Output the (X, Y) coordinate of the center of the cell containing the given text.  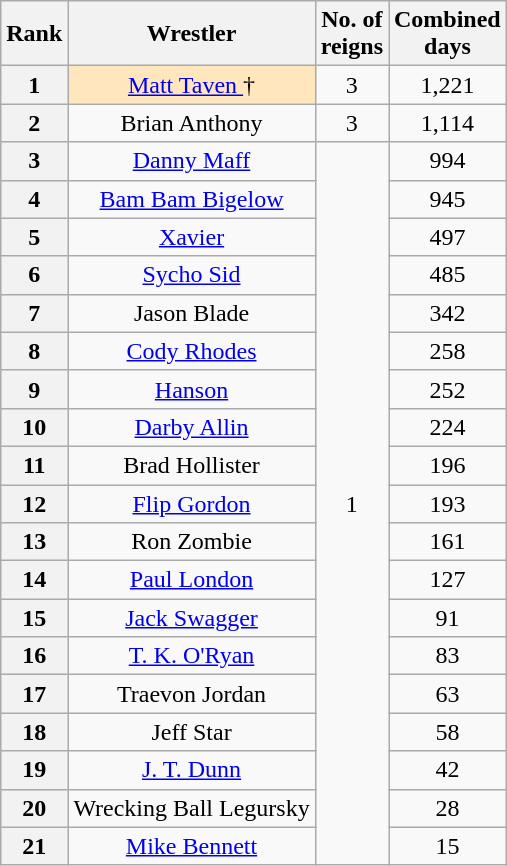
Xavier (192, 237)
994 (447, 161)
5 (34, 237)
Wrecking Ball Legursky (192, 808)
19 (34, 770)
11 (34, 465)
4 (34, 199)
Sycho Sid (192, 275)
945 (447, 199)
16 (34, 656)
14 (34, 580)
252 (447, 389)
58 (447, 732)
91 (447, 618)
497 (447, 237)
12 (34, 503)
Danny Maff (192, 161)
20 (34, 808)
2 (34, 123)
10 (34, 427)
224 (447, 427)
8 (34, 351)
No. ofreigns (352, 34)
28 (447, 808)
161 (447, 542)
193 (447, 503)
342 (447, 313)
6 (34, 275)
258 (447, 351)
J. T. Dunn (192, 770)
Cody Rhodes (192, 351)
17 (34, 694)
Combineddays (447, 34)
Rank (34, 34)
Darby Allin (192, 427)
Traevon Jordan (192, 694)
Wrestler (192, 34)
Brian Anthony (192, 123)
13 (34, 542)
Bam Bam Bigelow (192, 199)
9 (34, 389)
T. K. O'Ryan (192, 656)
Matt Taven † (192, 85)
21 (34, 846)
485 (447, 275)
Jeff Star (192, 732)
Paul London (192, 580)
83 (447, 656)
7 (34, 313)
Mike Bennett (192, 846)
63 (447, 694)
196 (447, 465)
1,114 (447, 123)
Jack Swagger (192, 618)
Hanson (192, 389)
127 (447, 580)
Jason Blade (192, 313)
42 (447, 770)
18 (34, 732)
Ron Zombie (192, 542)
Flip Gordon (192, 503)
1,221 (447, 85)
Brad Hollister (192, 465)
